From the cell containing the given text, extract its center point as [X, Y] coordinate. 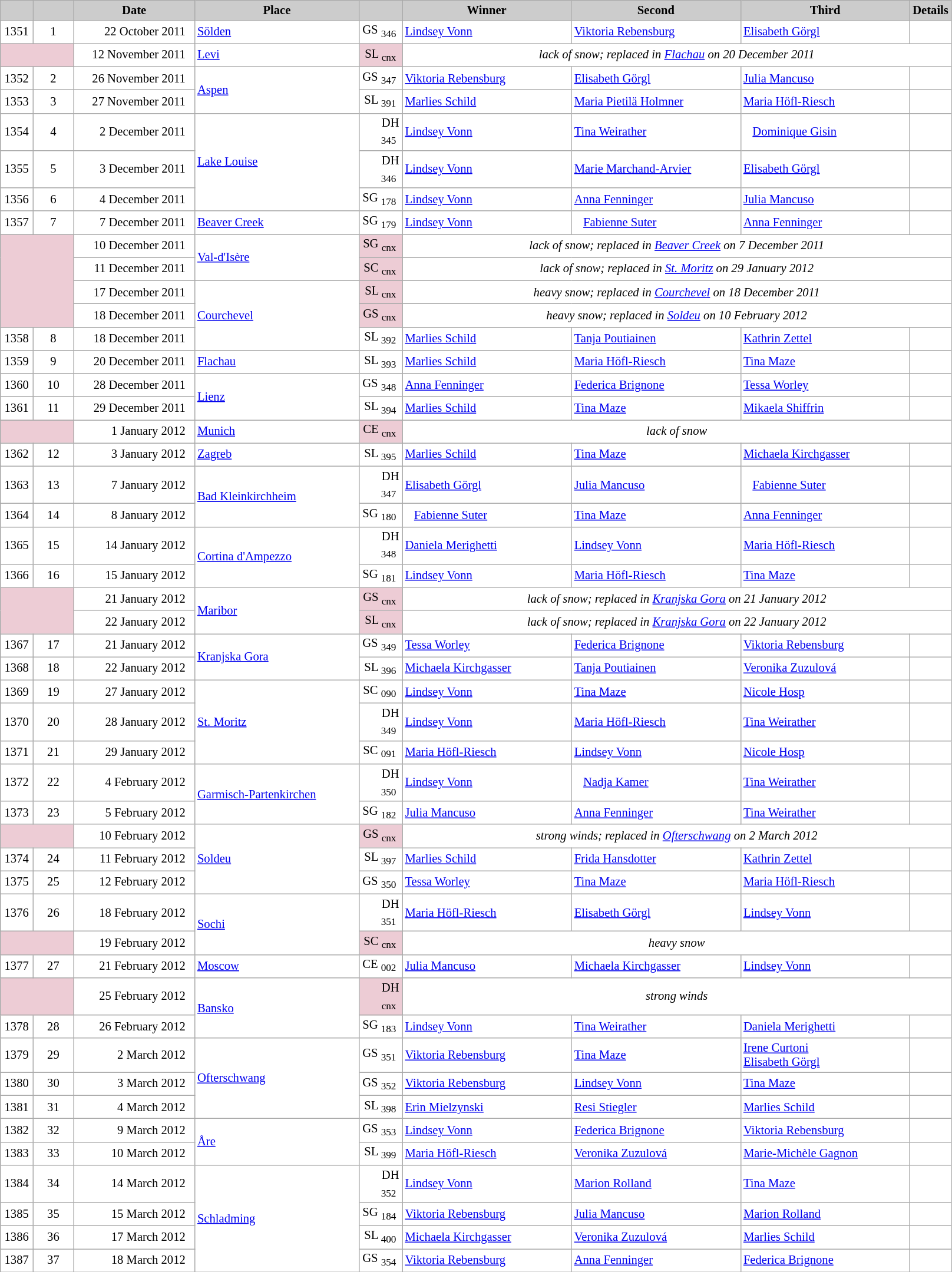
4 December 2011 [134, 199]
1367 [16, 645]
1365 [16, 546]
3 January 2012 [134, 455]
SL 395 [381, 455]
13 [54, 484]
27 January 2012 [134, 692]
SC 091 [381, 752]
24 [54, 859]
1373 [16, 813]
Winner [487, 10]
1363 [16, 484]
heavy snow [676, 943]
lack of snow; replaced in Flachau on 20 December 2011 [676, 55]
12 November 2011 [134, 55]
DH 348 [381, 546]
1385 [16, 1214]
15 January 2012 [134, 575]
23 [54, 813]
SG 178 [381, 199]
DH 349 [381, 721]
Val-d'Isère [277, 257]
21 February 2012 [134, 966]
1 [54, 32]
Levi [277, 55]
1 January 2012 [134, 431]
30 [54, 1084]
SL 396 [381, 668]
SG 179 [381, 223]
Maria Pietilä Holmner [656, 101]
1354 [16, 132]
strong winds; replaced in Ofterschwang on 2 March 2012 [676, 835]
heavy snow; replaced in Soldeu on 10 February 2012 [676, 315]
31 [54, 1106]
9 [54, 362]
26 November 2011 [134, 78]
1383 [16, 1154]
17 March 2012 [134, 1237]
GS 349 [381, 645]
DH 352 [381, 1183]
Bansko [277, 1007]
Marie Marchand-Arvier [656, 169]
3 March 2012 [134, 1084]
Aspen [277, 90]
22 October 2011 [134, 32]
1374 [16, 859]
lack of snow; replaced in Kranjska Gora on 21 January 2012 [676, 599]
11 February 2012 [134, 859]
1352 [16, 78]
26 [54, 912]
3 December 2011 [134, 169]
1372 [16, 782]
28 [54, 1026]
GS 350 [381, 883]
DH 351 [381, 912]
SL 393 [381, 362]
Schladming [277, 1218]
27 November 2011 [134, 101]
Cortina d'Ampezzo [277, 557]
Frida Hansdotter [656, 859]
Lienz [277, 397]
10 [54, 385]
1361 [16, 408]
GS 346 [381, 32]
Sochi [277, 924]
19 February 2012 [134, 943]
DH 346 [381, 169]
35 [54, 1214]
GS 348 [381, 385]
10 February 2012 [134, 835]
28 January 2012 [134, 721]
19 [54, 692]
11 December 2011 [134, 269]
Flachau [277, 362]
SG 183 [381, 1026]
Mikaela Shiffrin [825, 408]
21 [54, 752]
Åre [277, 1142]
20 [54, 721]
5 February 2012 [134, 813]
25 February 2012 [134, 996]
1351 [16, 32]
DH cnx [381, 996]
lack of snow; replaced in Beaver Creek on 7 December 2011 [676, 245]
GS 354 [381, 1260]
Erin Mielzynski [487, 1106]
37 [54, 1260]
2 March 2012 [134, 1055]
Moscow [277, 966]
DH 347 [381, 484]
18 [54, 668]
17 December 2011 [134, 292]
1366 [16, 575]
Sölden [277, 32]
Lake Louise [277, 162]
Place [277, 10]
2 [54, 78]
11 [54, 408]
GS 353 [381, 1130]
Details [931, 10]
Zagreb [277, 455]
Marie-Michèle Gagnon [825, 1154]
GS 351 [381, 1055]
DH 345 [381, 132]
lack of snow; replaced in St. Moritz on 29 January 2012 [676, 269]
SL 391 [381, 101]
36 [54, 1237]
Resi Stiegler [656, 1106]
Beaver Creek [277, 223]
SL 394 [381, 408]
20 December 2011 [134, 362]
1376 [16, 912]
34 [54, 1183]
14 January 2012 [134, 546]
1386 [16, 1237]
1377 [16, 966]
1378 [16, 1026]
Munich [277, 431]
12 [54, 455]
16 [54, 575]
CE cnx [381, 431]
SG 181 [381, 575]
26 February 2012 [134, 1026]
1358 [16, 338]
1359 [16, 362]
3 [54, 101]
18 February 2012 [134, 912]
29 [54, 1055]
25 [54, 883]
22 [54, 782]
Third [825, 10]
Dominique Gisin [825, 132]
CE 002 [381, 966]
1381 [16, 1106]
1382 [16, 1130]
1357 [16, 223]
1364 [16, 515]
Garmisch-Partenkirchen [277, 794]
1380 [16, 1084]
lack of snow [676, 431]
GS 347 [381, 78]
1370 [16, 721]
Maribor [277, 610]
15 March 2012 [134, 1214]
5 [54, 169]
strong winds [676, 996]
1360 [16, 385]
7 December 2011 [134, 223]
29 December 2011 [134, 408]
8 [54, 338]
1375 [16, 883]
Second [656, 10]
6 [54, 199]
SL 400 [381, 1237]
1353 [16, 101]
St. Moritz [277, 722]
heavy snow; replaced in Courchevel on 18 December 2011 [676, 292]
1371 [16, 752]
4 March 2012 [134, 1106]
33 [54, 1154]
32 [54, 1130]
29 January 2012 [134, 752]
Courchevel [277, 315]
SG 184 [381, 1214]
4 [54, 132]
1369 [16, 692]
Kranjska Gora [277, 656]
GS 352 [381, 1084]
SG 182 [381, 813]
28 December 2011 [134, 385]
Irene Curtoni Elisabeth Görgl [825, 1055]
27 [54, 966]
1355 [16, 169]
Ofterschwang [277, 1078]
1387 [16, 1260]
4 February 2012 [134, 782]
1379 [16, 1055]
15 [54, 546]
SG 180 [381, 515]
14 March 2012 [134, 1183]
7 [54, 223]
Date [134, 10]
14 [54, 515]
SG cnx [381, 245]
SC 090 [381, 692]
SL 399 [381, 1154]
12 February 2012 [134, 883]
1368 [16, 668]
17 [54, 645]
7 January 2012 [134, 484]
1356 [16, 199]
DH 350 [381, 782]
10 December 2011 [134, 245]
10 March 2012 [134, 1154]
lack of snow; replaced in Kranjska Gora on 22 January 2012 [676, 622]
SL 392 [381, 338]
SL 398 [381, 1106]
Bad Kleinkirchheim [277, 496]
Soldeu [277, 859]
SL 397 [381, 859]
8 January 2012 [134, 515]
9 March 2012 [134, 1130]
1362 [16, 455]
Nadja Kamer [656, 782]
18 March 2012 [134, 1260]
2 December 2011 [134, 132]
1384 [16, 1183]
